Pinpoint the cell where the given text exists, returning its [X, Y] midpoint coordinate. 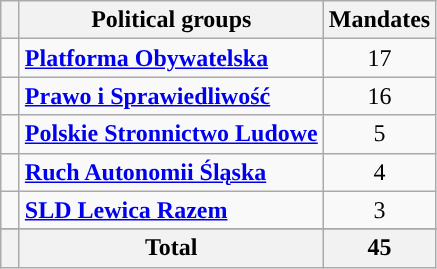
16 [379, 96]
17 [379, 58]
Platforma Obywatelska [171, 58]
Ruch Autonomii Śląska [171, 172]
3 [379, 210]
Polskie Stronnictwo Ludowe [171, 134]
Political groups [171, 20]
Mandates [379, 20]
Prawo i Sprawiedliwość [171, 96]
Total [171, 248]
5 [379, 134]
SLD Lewica Razem [171, 210]
4 [379, 172]
45 [379, 248]
